Scan for the cell matching the given text and deliver its [x, y] coordinate at center. 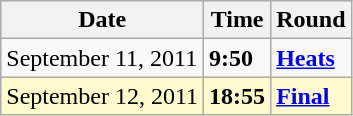
Date [102, 20]
Final [311, 96]
18:55 [238, 96]
9:50 [238, 58]
Heats [311, 58]
September 11, 2011 [102, 58]
September 12, 2011 [102, 96]
Time [238, 20]
Round [311, 20]
